Locate the cell with the specified text and output its [x, y] center coordinate. 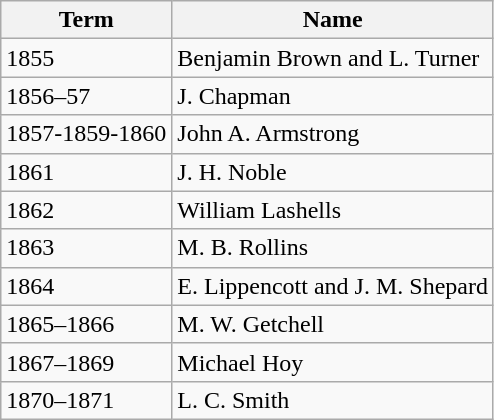
1870–1871 [86, 400]
1865–1866 [86, 324]
1857-1859-1860 [86, 134]
Benjamin Brown and L. Turner [333, 58]
William Lashells [333, 210]
1867–1869 [86, 362]
Term [86, 20]
Michael Hoy [333, 362]
1862 [86, 210]
1855 [86, 58]
1856–57 [86, 96]
1864 [86, 286]
John A. Armstrong [333, 134]
1861 [86, 172]
E. Lippencott and J. M. Shepard [333, 286]
J. H. Noble [333, 172]
M. W. Getchell [333, 324]
M. B. Rollins [333, 248]
Name [333, 20]
1863 [86, 248]
J. Chapman [333, 96]
L. C. Smith [333, 400]
